Locate the cell with the specified text and output its [X, Y] center coordinate. 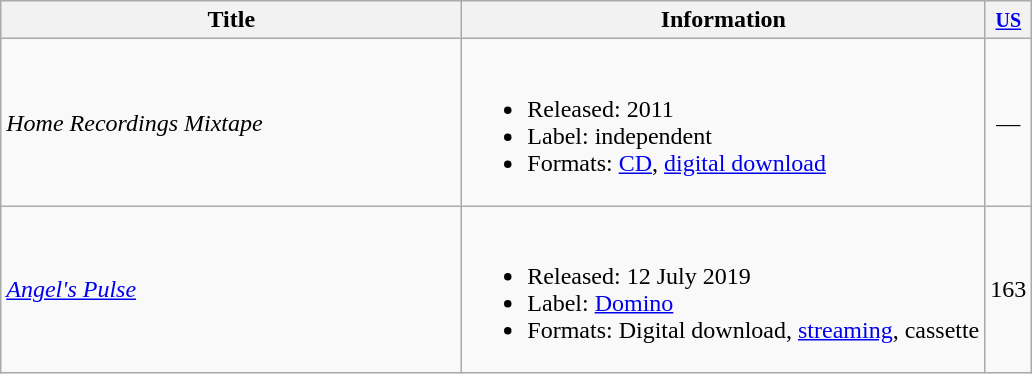
Home Recordings Mixtape [232, 122]
US [1008, 20]
Information [724, 20]
Released: 2011Label: independentFormats: CD, digital download [724, 122]
163 [1008, 290]
Title [232, 20]
Angel's Pulse [232, 290]
— [1008, 122]
Released: 12 July 2019Label: DominoFormats: Digital download, streaming, cassette [724, 290]
